Output the [x, y] coordinate of the center of the cell containing the given text.  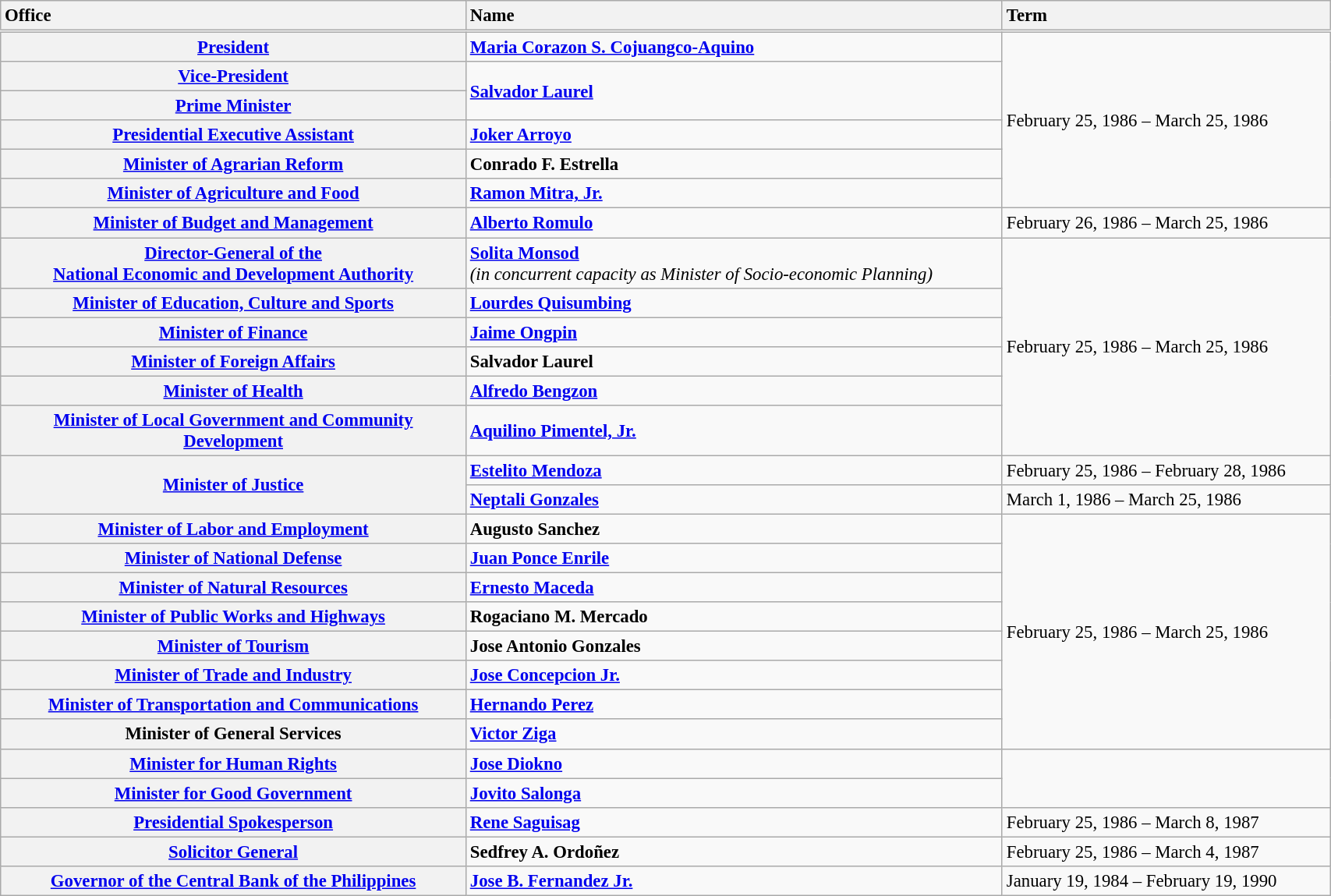
Minister of Labor and Employment [234, 529]
Jovito Salonga [734, 793]
January 19, 1984 – February 19, 1990 [1166, 881]
Presidential Executive Assistant [234, 135]
February 25, 1986 – March 8, 1987 [1166, 822]
Minister of General Services [234, 735]
Director-General of theNational Economic and Development Authority [234, 264]
Estelito Mendoza [734, 470]
Jaime Ongpin [734, 332]
Minister of Natural Resources [234, 588]
Jose Antonio Gonzales [734, 646]
Minister of Budget and Management [234, 223]
Jose B. Fernandez Jr. [734, 881]
Conrado F. Estrella [734, 165]
Minister of Foreign Affairs [234, 361]
Jose Diokno [734, 763]
Minister of National Defense [234, 558]
Minister of Transportation and Communications [234, 705]
Office [234, 16]
February 25, 1986 – February 28, 1986 [1166, 470]
Minister of Agriculture and Food [234, 194]
Minister of Trade and Industry [234, 675]
Minister for Good Government [234, 793]
Solita Monsod(in concurrent capacity as Minister of Socio-economic Planning) [734, 264]
Term [1166, 16]
Alberto Romulo [734, 223]
Solicitor General [234, 852]
Minister for Human Rights [234, 763]
Minister of Health [234, 391]
President [234, 47]
Juan Ponce Enrile [734, 558]
Presidential Spokesperson [234, 822]
Jose Concepcion Jr. [734, 675]
Minister of Tourism [234, 646]
Prime Minister [234, 106]
Minister of Public Works and Highways [234, 617]
Minister of Education, Culture and Sports [234, 303]
Governor of the Central Bank of the Philippines [234, 881]
Hernando Perez [734, 705]
Minister of Agrarian Reform [234, 165]
Lourdes Quisumbing [734, 303]
Ramon Mitra, Jr. [734, 194]
Vice-President [234, 76]
Minister of Local Government and Community Development [234, 430]
Aquilino Pimentel, Jr. [734, 430]
Augusto Sanchez [734, 529]
Alfredo Bengzon [734, 391]
Ernesto Maceda [734, 588]
Sedfrey A. Ordoñez [734, 852]
Maria Corazon S. Cojuangco-Aquino [734, 47]
Rogaciano M. Mercado [734, 617]
February 26, 1986 – March 25, 1986 [1166, 223]
Rene Saguisag [734, 822]
Joker Arroyo [734, 135]
March 1, 1986 – March 25, 1986 [1166, 500]
February 25, 1986 – March 4, 1987 [1166, 852]
Minister of Finance [234, 332]
Victor Ziga [734, 735]
Minister of Justice [234, 485]
Neptali Gonzales [734, 500]
Name [734, 16]
